Identify which cell holds the provided text, then report its [X, Y] central coordinate. 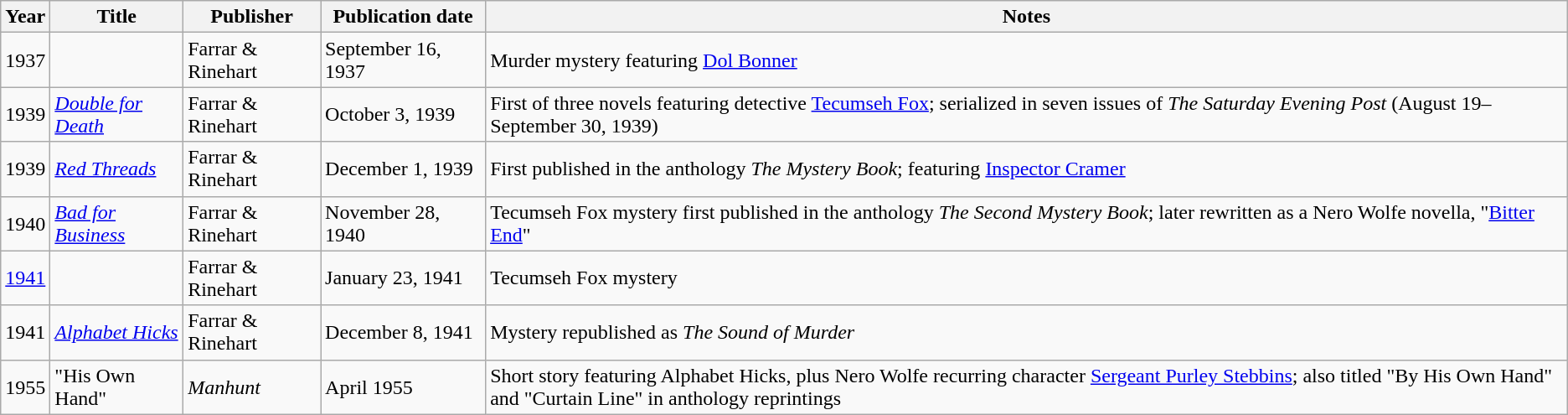
December 1, 1939 [404, 169]
1937 [25, 60]
"His Own Hand" [117, 387]
Publication date [404, 17]
December 8, 1941 [404, 332]
First of three novels featuring detective Tecumseh Fox; serialized in seven issues of The Saturday Evening Post (August 19–September 30, 1939) [1027, 114]
Red Threads [117, 169]
Mystery republished as The Sound of Murder [1027, 332]
Murder mystery featuring Dol Bonner [1027, 60]
First published in the anthology The Mystery Book; featuring Inspector Cramer [1027, 169]
Title [117, 17]
Manhunt [252, 387]
Tecumseh Fox mystery [1027, 278]
November 28, 1940 [404, 223]
January 23, 1941 [404, 278]
Publisher [252, 17]
September 16, 1937 [404, 60]
October 3, 1939 [404, 114]
Tecumseh Fox mystery first published in the anthology The Second Mystery Book; later rewritten as a Nero Wolfe novella, "Bitter End" [1027, 223]
Double for Death [117, 114]
1940 [25, 223]
Alphabet Hicks [117, 332]
Year [25, 17]
April 1955 [404, 387]
Bad for Business [117, 223]
1955 [25, 387]
Notes [1027, 17]
